Provide the [x, y] coordinate of the cell's center where the given text is located.  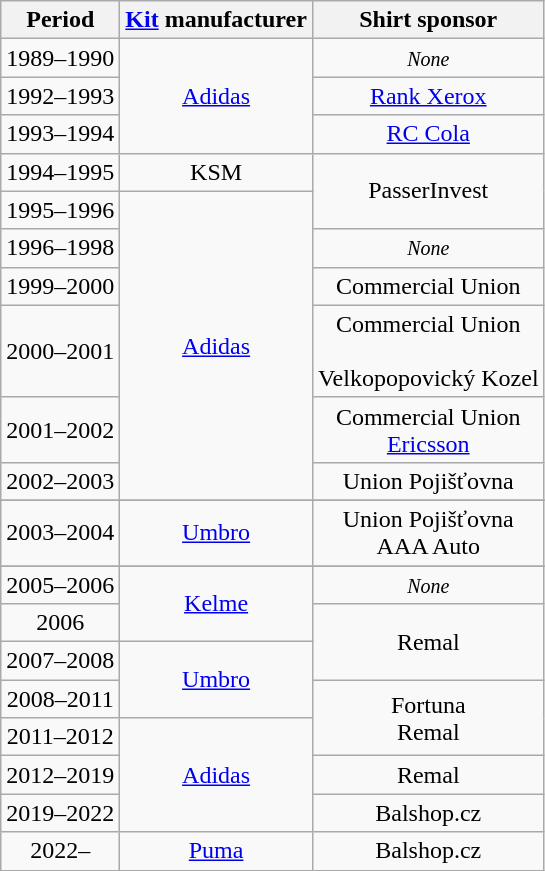
Shirt sponsor [428, 20]
FortunaRemal [428, 718]
1989–1990 [60, 58]
RC Cola [428, 134]
2001–2002 [60, 430]
Kelme [216, 604]
Commercial Union [428, 286]
2007–2008 [60, 661]
Commercial UnionVelkopopovický Kozel [428, 351]
2019–2022 [60, 813]
Period [60, 20]
1995–1996 [60, 210]
Kit manufacturer [216, 20]
2008–2011 [60, 699]
2003–2004 [60, 532]
PasserInvest [428, 191]
1999–2000 [60, 286]
2022– [60, 851]
2006 [60, 623]
Puma [216, 851]
Union Pojišťovna [428, 481]
1992–1993 [60, 96]
Union PojišťovnaAAA Auto [428, 532]
2005–2006 [60, 585]
1996–1998 [60, 248]
2012–2019 [60, 775]
Rank Xerox [428, 96]
2000–2001 [60, 351]
1994–1995 [60, 172]
Commercial UnionEricsson [428, 430]
1993–1994 [60, 134]
2002–2003 [60, 481]
2011–2012 [60, 737]
KSM [216, 172]
